Pinpoint the cell where the given text exists, returning its [X, Y] midpoint coordinate. 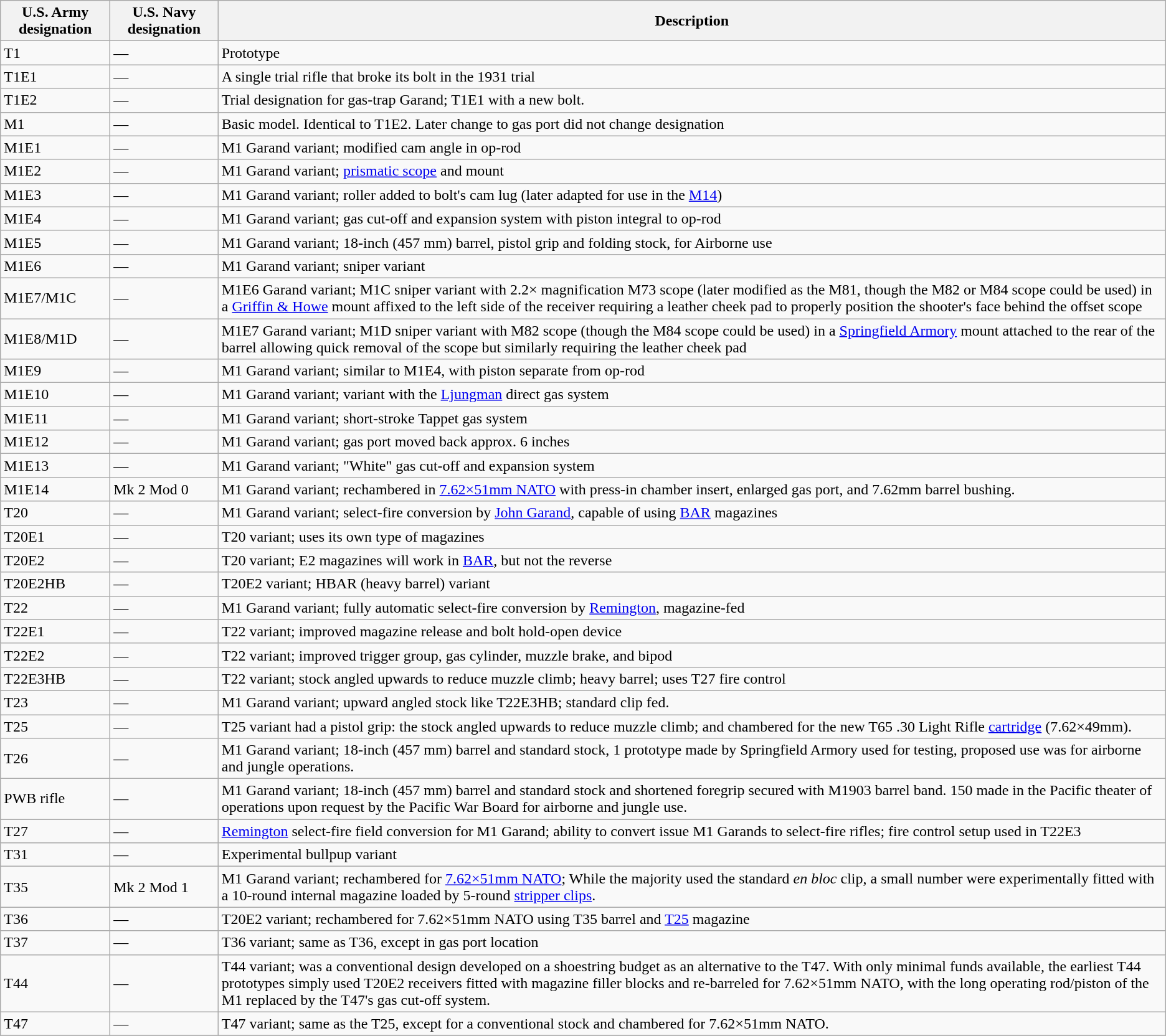
T22E2 [55, 655]
Remington select-fire field conversion for M1 Garand; ability to convert issue M1 Garands to select-fire rifles; fire control setup used in T22E3 [691, 831]
M1E3 [55, 195]
T20 [55, 513]
T20 variant; E2 magazines will work in BAR, but not the reverse [691, 560]
Experimental bullpup variant [691, 855]
T47 variant; same as the T25, except for a conventional stock and chambered for 7.62×51mm NATO. [691, 1024]
T22 variant; improved magazine release and bolt hold-open device [691, 631]
T22E3HB [55, 679]
T47 [55, 1024]
T37 [55, 943]
M1E13 [55, 466]
M1E8/M1D [55, 339]
T44 [55, 983]
T22 variant; improved trigger group, gas cylinder, muzzle brake, and bipod [691, 655]
M1E11 [55, 418]
M1 Garand variant; short-stroke Tappet gas system [691, 418]
T36 variant; same as T36, except in gas port location [691, 943]
M1E2 [55, 171]
Description [691, 21]
M1 Garand variant; sniper variant [691, 266]
M1E6 [55, 266]
U.S. Army designation [55, 21]
M1 Garand variant; gas cut-off and expansion system with piston integral to op-rod [691, 219]
T20E1 [55, 537]
T26 [55, 758]
U.S. Navy designation [164, 21]
M1 Garand variant; prismatic scope and mount [691, 171]
Basic model. Identical to T1E2. Later change to gas port did not change designation [691, 124]
T1E1 [55, 77]
M1E5 [55, 242]
T36 [55, 919]
M1 Garand variant; modified cam angle in op-rod [691, 148]
Prototype [691, 53]
Mk 2 Mod 1 [164, 887]
T22 [55, 608]
T20E2 variant; HBAR (heavy barrel) variant [691, 584]
T25 [55, 727]
M1 Garand variant; 18-inch (457 mm) barrel, pistol grip and folding stock, for Airborne use [691, 242]
PWB rifle [55, 799]
M1 Garand variant; upward angled stock like T22E3HB; standard clip fed. [691, 702]
M1 Garand variant; gas port moved back approx. 6 inches [691, 442]
M1 Garand variant; similar to M1E4, with piston separate from op-rod [691, 371]
M1E4 [55, 219]
M1E14 [55, 489]
M1 Garand variant; rechambered in 7.62×51mm NATO with press-in chamber insert, enlarged gas port, and 7.62mm barrel bushing. [691, 489]
T1E2 [55, 100]
M1E1 [55, 148]
M1E7/M1C [55, 298]
M1E10 [55, 395]
M1 Garand variant; "White" gas cut-off and expansion system [691, 466]
T25 variant had a pistol grip: the stock angled upwards to reduce muzzle climb; and chambered for the new T65 .30 Light Rifle cartridge (7.62×49mm). [691, 727]
T35 [55, 887]
M1 Garand variant; fully automatic select-fire conversion by Remington, magazine-fed [691, 608]
T22E1 [55, 631]
T23 [55, 702]
M1 Garand variant; select-fire conversion by John Garand, capable of using BAR magazines [691, 513]
T20E2HB [55, 584]
M1 [55, 124]
Trial designation for gas-trap Garand; T1E1 with a new bolt. [691, 100]
T20 variant; uses its own type of magazines [691, 537]
Mk 2 Mod 0 [164, 489]
T20E2 variant; rechambered for 7.62×51mm NATO using T35 barrel and T25 magazine [691, 919]
T27 [55, 831]
T22 variant; stock angled upwards to reduce muzzle climb; heavy barrel; uses T27 fire control [691, 679]
T1 [55, 53]
T20E2 [55, 560]
M1E9 [55, 371]
M1 Garand variant; roller added to bolt's cam lug (later adapted for use in the M14) [691, 195]
M1 Garand variant; variant with the Ljungman direct gas system [691, 395]
M1E12 [55, 442]
A single trial rifle that broke its bolt in the 1931 trial [691, 77]
T31 [55, 855]
